For the text-containing cell, return its midpoint in [x, y] coordinate format. 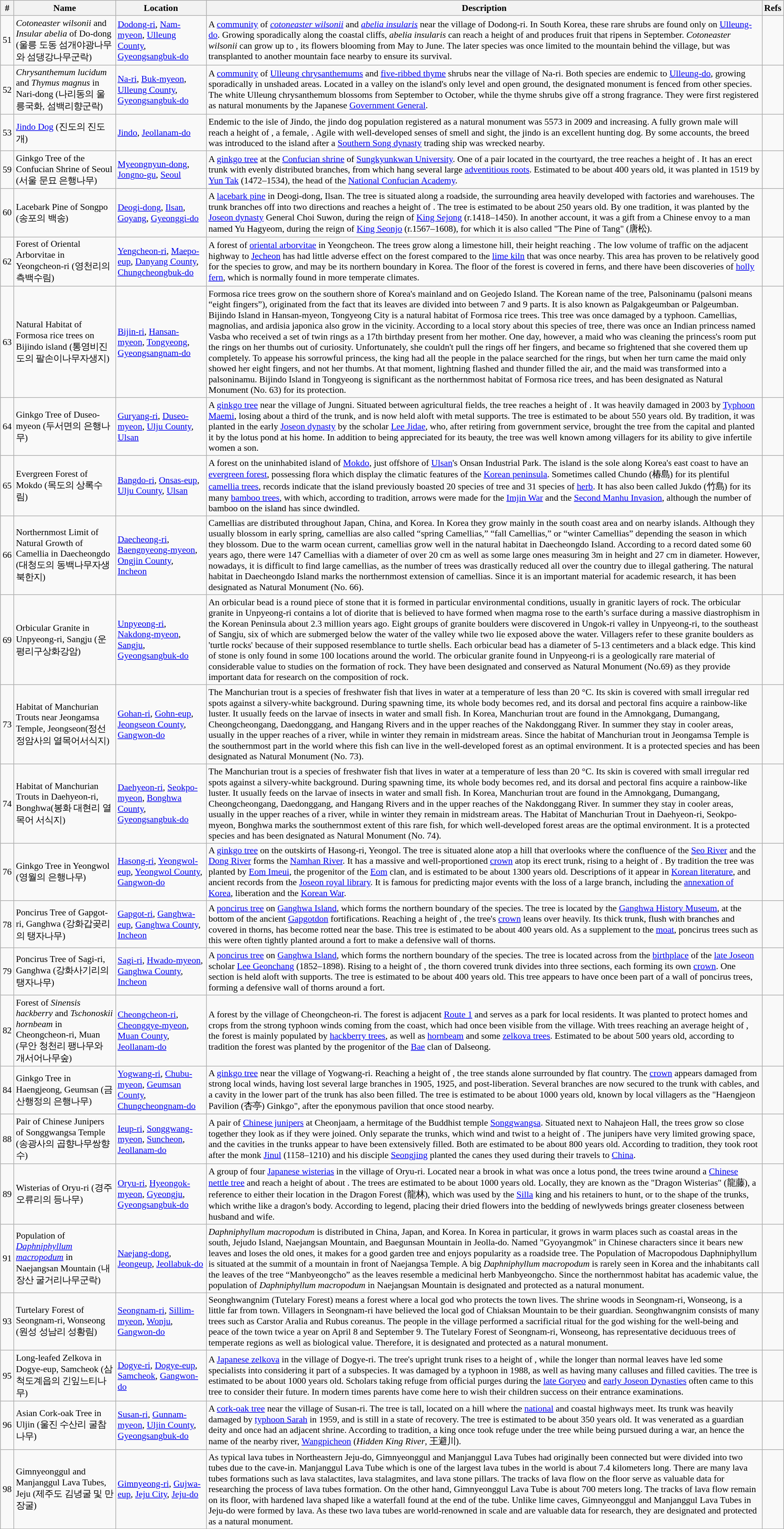
Guryang-ri, Duseo-myeon, Ulju County, Ulsan [161, 427]
53 [7, 133]
Population of Daphniphyllum macropodum in Naejangsan Mountain (내장산 굴거리나무군락) [65, 1258]
60 [7, 212]
Natural Habitat of Formosa rice trees on Bijindo island (통영비진도의 팔손이나무자생지) [65, 342]
Pair of Chinese Junipers of Songgwangsa Temple (송광사의 곱향나무쌍향수) [65, 1139]
Cheongcheon-ri, Cheonggye-myeon, Muan County, Jeollanam-do [161, 1031]
Location [161, 8]
96 [7, 1425]
Ginkgo Tree of the Confucian Shrine of Seoul (서울 문묘 은행나무) [65, 170]
88 [7, 1139]
76 [7, 872]
Oryu-ri, Hyeongok-myeon, Gyeongju, Gyeongsangbuk-do [161, 1194]
Ginkgo Tree in Yeongwol (영월의 은행나무) [65, 872]
Bangdo-ri, Onsas-eup, Ulju County, Ulsan [161, 486]
Bijin-ri, Hansan-myeon, Tongyeong, Gyeongsangnam-do [161, 342]
84 [7, 1090]
Na-ri, Buk-myeon, Ulleung County, Gyeongsangbuk-do [161, 90]
93 [7, 1322]
Gapgot-ri, Ganghwa-eup, Ganghwa County, Incheon [161, 925]
Unpyeong-ri, Nakdong-myeon, Sangju, Gyeongsangbuk-do [161, 640]
95 [7, 1376]
Gimnyeonggul and Manjanggul Lava Tubes, Jeju (제주도 김녕굴 및 만장굴) [65, 1489]
Asian Cork-oak Tree in Uljin (울진 수산리 굴참나무) [65, 1425]
Lacebark Pine of Songpo (송포의 백송) [65, 212]
Sagi-ri, Hwado-myeon, Ganghwa County, Incheon [161, 972]
Ginkgo Tree of Duseo-myeon (두서면의 은행나무) [65, 427]
82 [7, 1031]
Name [65, 8]
Myeongnyun-dong, Jongno-gu, Seoul [161, 170]
Habitat of Manchurian Trouts near Jeongamsa Temple, Jeongseon(정선 정암사의 열목어서식지) [65, 724]
# [7, 8]
89 [7, 1194]
Gimnyeong-ri, Gujwa-eup, Jeju City, Jeju-do [161, 1489]
74 [7, 803]
Dogye-ri, Dogye-eup, Samcheok, Gangwon-do [161, 1376]
Hasong-ri, Yeongwol-eup, Yeongwol County, Gangwon-do [161, 872]
Yengcheon-ri, Maepo-eup, Danyang County, Chungcheongbuk-do [161, 261]
Yogwang-ri, Chubu-myeon, Geumsan County, Chungcheongnam-do [161, 1090]
Forest of Oriental Arborvitae in Yeongcheon-ri (영천리의 측백수림) [65, 261]
51 [7, 40]
52 [7, 90]
Cotoneaster wilsonii and Insular abelia of Do-dong (울릉 도동 섬개야광나무와 섬댕강나무군락) [65, 40]
Daehyeon-ri, Seokpo-myeon, Bonghwa County, Gyeongsangbuk-do [161, 803]
69 [7, 640]
Deogi-dong, Ilsan, Goyang, Gyeonggi-do [161, 212]
Ieup-ri, Songgwang-myeon, Suncheon, Jeollanam-do [161, 1139]
59 [7, 170]
Daecheong-ri, Baengnyeong-myeon, Ongjin County, Incheon [161, 556]
64 [7, 427]
66 [7, 556]
Seongnam-ri, Sillim-myeon, Wonju, Gangwon-do [161, 1322]
Chrysanthemum lucidum and Thymus magnus in Nari-dong (나리동의 울릉국화, 섬백리향군락) [65, 90]
Dodong-ri, Nam-myeon, Ulleung County, Gyeongsangbuk-do [161, 40]
Poncirus Tree of Sagi-ri, Ganghwa (강화사기리의 탱자나무) [65, 972]
Poncirus Tree of Gapgot-ri, Ganghwa (강화갑곶리의 탱자나무) [65, 925]
Northernmost Limit of Natural Growth of Camellia in Daecheongdo (대청도의 동백나무자생북한지) [65, 556]
Habitat of Manchurian Trouts in Daehyeon-ri, Bonghwa(봉화 대현리 열목어 서식지) [65, 803]
Long-leafed Zelkova in Dogye-eup, Samcheok (삼척도계읍의 긴잎느티나무) [65, 1376]
Jindo Dog (진도의 진도개) [65, 133]
98 [7, 1489]
78 [7, 925]
62 [7, 261]
Susan-ri, Gunnam-myeon, Uljin County, Gyeongsangbuk-do [161, 1425]
91 [7, 1258]
Description [484, 8]
Turtelary Forest of Seongnam-ri, Wonseong (원성 성남리 성황림) [65, 1322]
Gohan-ri, Gohn-eup, Jeongseon County, Gangwon-do [161, 724]
Forest of Sinensis hackberry and Tschonoskii hornbeam in Cheongcheon-ri, Muan (무안 청천리 팽나무와 개서어나무숲) [65, 1031]
79 [7, 972]
Ginkgo Tree in Haengjeong, Geumsan (금산행정의 은행나무) [65, 1090]
Jindo, Jeollanam-do [161, 133]
73 [7, 724]
65 [7, 486]
Naejang-dong, Jeongeup, Jeollabuk-do [161, 1258]
Evergreen Forest of Mokdo (목도의 상록수림) [65, 486]
Orbicular Granite in Unpyeong-ri, Sangju (운평리구상화강암) [65, 640]
Refs [773, 8]
63 [7, 342]
Wisterias of Oryu-ri (경주 오류리의 등나무) [65, 1194]
